Return the [x, y] coordinate for the center point of the cell that contains the specified text.  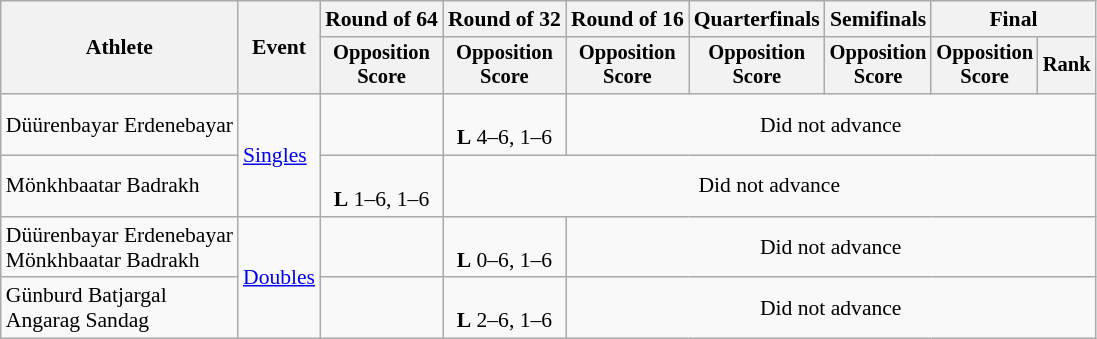
L 1–6, 1–6 [382, 186]
Round of 16 [628, 19]
L 0–6, 1–6 [504, 248]
Rank [1067, 66]
Athlete [120, 48]
Quarterfinals [757, 19]
Singles [279, 155]
Günburd BatjargalAngarag Sandag [120, 308]
Doubles [279, 278]
Düürenbayar Erdenebayar [120, 124]
Event [279, 48]
Düürenbayar ErdenebayarMönkhbaatar Badrakh [120, 248]
L 4–6, 1–6 [504, 124]
Semifinals [878, 19]
Final [1013, 19]
L 2–6, 1–6 [504, 308]
Round of 64 [382, 19]
Round of 32 [504, 19]
Mönkhbaatar Badrakh [120, 186]
